Output the [X, Y] coordinate of the center of the cell containing the given text.  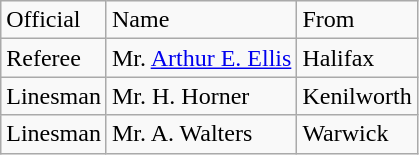
Mr. Arthur E. Ellis [201, 58]
From [357, 20]
Mr. A. Walters [201, 134]
Name [201, 20]
Referee [54, 58]
Warwick [357, 134]
Halifax [357, 58]
Kenilworth [357, 96]
Official [54, 20]
Mr. H. Horner [201, 96]
